From the cell containing the given text, extract its center point as (x, y) coordinate. 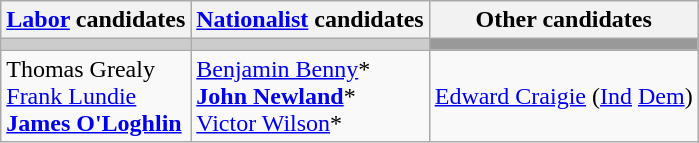
Labor candidates (96, 20)
Thomas GrealyFrank LundieJames O'Loghlin (96, 96)
Benjamin Benny*John Newland*Victor Wilson* (310, 96)
Other candidates (564, 20)
Edward Craigie (Ind Dem) (564, 96)
Nationalist candidates (310, 20)
